Identify which cell holds the provided text, then report its (x, y) central coordinate. 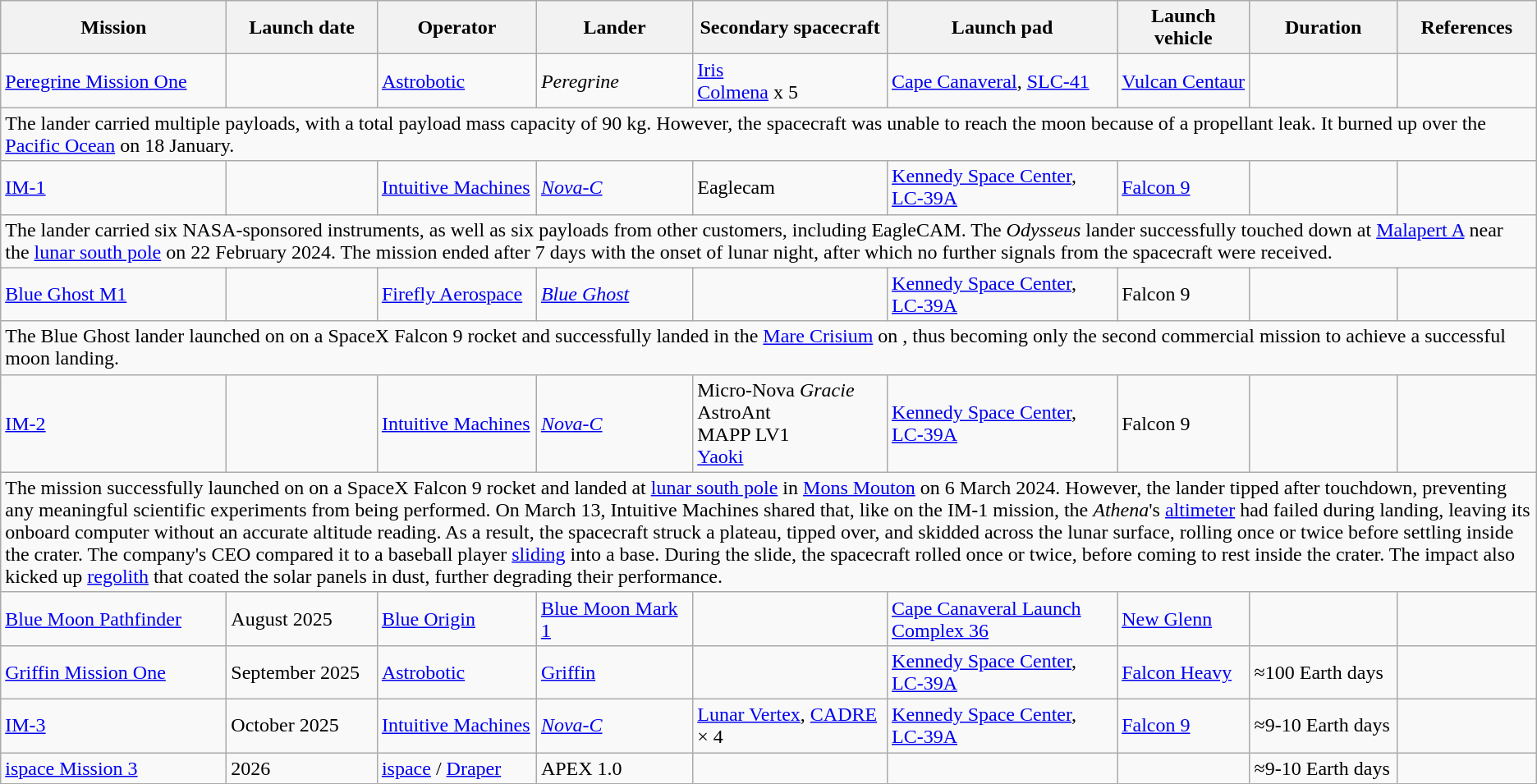
IM-3 (113, 726)
Blue Ghost (614, 294)
Eaglecam (790, 187)
IrisColmena x 5 (790, 80)
Duration (1324, 28)
Firefly Aerospace (457, 294)
Launch pad (1002, 28)
Griffin (614, 672)
Vulcan Centaur (1184, 80)
Micro-Nova GracieAstroAntMAPP LV1Yaoki (790, 424)
August 2025 (302, 619)
≈100 Earth days (1324, 672)
ispace Mission 3 (113, 768)
September 2025 (302, 672)
Blue Ghost M1 (113, 294)
IM-2 (113, 424)
Blue Origin (457, 619)
Blue Moon Mark 1 (614, 619)
Lander (614, 28)
Falcon Heavy (1184, 672)
APEX 1.0 (614, 768)
References (1466, 28)
October 2025 (302, 726)
Operator (457, 28)
Cape Canaveral Launch Complex 36 (1002, 619)
2026 (302, 768)
Mission (113, 28)
Cape Canaveral, SLC-41 (1002, 80)
Peregrine Mission One (113, 80)
Blue Moon Pathfinder (113, 619)
IM-1 (113, 187)
Lunar Vertex, CADRE × 4 (790, 726)
Launch date (302, 28)
ispace / Draper (457, 768)
Launch vehicle (1184, 28)
Griffin Mission One (113, 672)
New Glenn (1184, 619)
Secondary spacecraft (790, 28)
Peregrine (614, 80)
